For the text-containing cell, return its midpoint in (x, y) coordinate format. 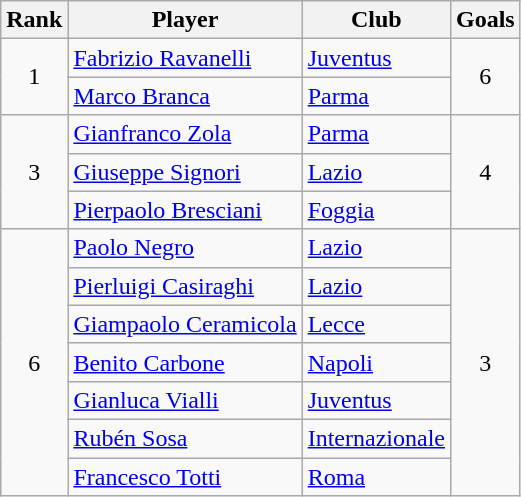
Marco Branca (185, 96)
Francesco Totti (185, 477)
Lecce (376, 324)
Benito Carbone (185, 362)
4 (485, 172)
Pierluigi Casiraghi (185, 286)
Rank (34, 20)
Giuseppe Signori (185, 172)
Roma (376, 477)
Club (376, 20)
Foggia (376, 210)
Internazionale (376, 438)
Paolo Negro (185, 248)
Fabrizio Ravanelli (185, 58)
Giampaolo Ceramicola (185, 324)
1 (34, 77)
Gianfranco Zola (185, 134)
Napoli (376, 362)
Goals (485, 20)
Rubén Sosa (185, 438)
Player (185, 20)
Gianluca Vialli (185, 400)
Pierpaolo Bresciani (185, 210)
